Find where the given text appears and provide that cell's center as [X, Y] coordinate. 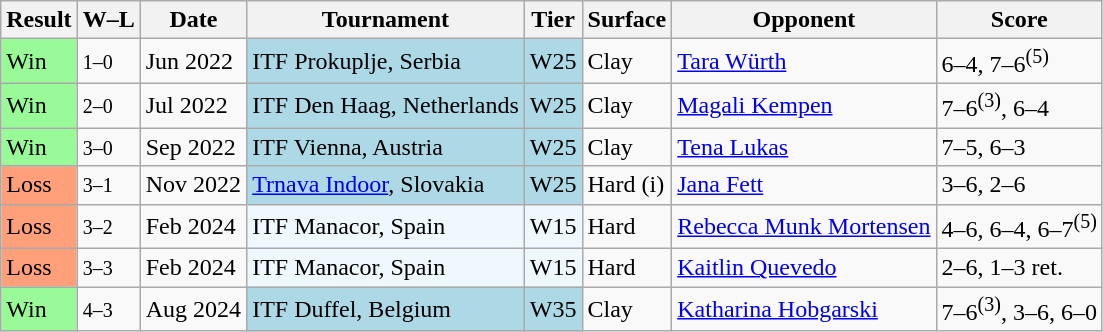
3–1 [108, 185]
3–6, 2–6 [1019, 185]
Kaitlin Quevedo [804, 268]
Tena Lukas [804, 147]
Katharina Hobgarski [804, 310]
7–5, 6–3 [1019, 147]
Surface [627, 20]
7–6(3), 3–6, 6–0 [1019, 310]
3–2 [108, 226]
Tier [553, 20]
Magali Kempen [804, 106]
Rebecca Munk Mortensen [804, 226]
Score [1019, 20]
Jana Fett [804, 185]
7–6(3), 6–4 [1019, 106]
Tournament [386, 20]
Hard (i) [627, 185]
ITF Duffel, Belgium [386, 310]
2–6, 1–3 ret. [1019, 268]
Nov 2022 [193, 185]
3–0 [108, 147]
ITF Den Haag, Netherlands [386, 106]
Opponent [804, 20]
Trnava Indoor, Slovakia [386, 185]
W35 [553, 310]
Tara Würth [804, 62]
3–3 [108, 268]
4–3 [108, 310]
Aug 2024 [193, 310]
6–4, 7–6(5) [1019, 62]
2–0 [108, 106]
Jul 2022 [193, 106]
ITF Vienna, Austria [386, 147]
ITF Prokuplje, Serbia [386, 62]
W–L [108, 20]
Result [39, 20]
Sep 2022 [193, 147]
4–6, 6–4, 6–7(5) [1019, 226]
Jun 2022 [193, 62]
Date [193, 20]
1–0 [108, 62]
